Detect which cell encompasses the target text, then output its [x, y] center coordinate. 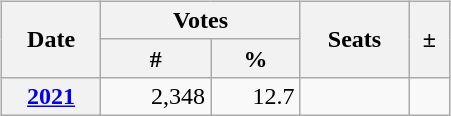
# [156, 58]
12.7 [256, 96]
± [430, 39]
Votes [200, 20]
2,348 [156, 96]
2021 [51, 96]
Date [51, 39]
Seats [354, 39]
% [256, 58]
